Pinpoint the cell where the given text exists, returning its [x, y] midpoint coordinate. 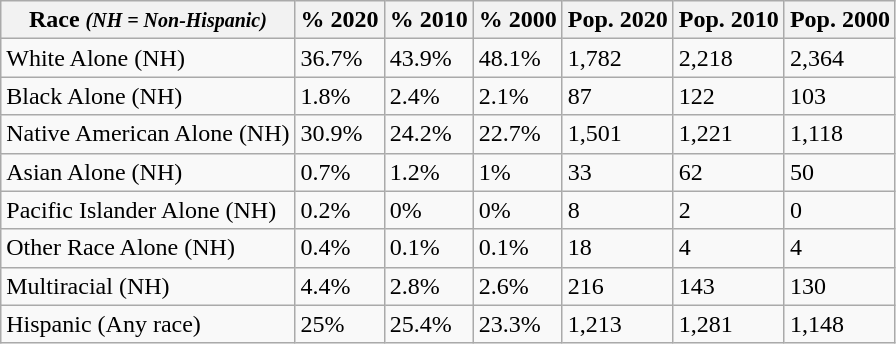
0.7% [340, 172]
1,148 [840, 324]
130 [840, 286]
122 [728, 96]
1,213 [618, 324]
0.2% [340, 210]
1.2% [428, 172]
87 [618, 96]
0.4% [340, 248]
2.4% [428, 96]
Pacific Islander Alone (NH) [148, 210]
Black Alone (NH) [148, 96]
33 [618, 172]
25.4% [428, 324]
White Alone (NH) [148, 58]
% 2020 [340, 20]
2 [728, 210]
Pop. 2010 [728, 20]
4.4% [340, 286]
Hispanic (Any race) [148, 324]
0 [840, 210]
43.9% [428, 58]
30.9% [340, 134]
2.8% [428, 286]
1% [518, 172]
143 [728, 286]
216 [618, 286]
8 [618, 210]
Multiracial (NH) [148, 286]
1,118 [840, 134]
1,281 [728, 324]
2.1% [518, 96]
23.3% [518, 324]
1,221 [728, 134]
25% [340, 324]
Race (NH = Non-Hispanic) [148, 20]
103 [840, 96]
1,782 [618, 58]
18 [618, 248]
24.2% [428, 134]
2,218 [728, 58]
Other Race Alone (NH) [148, 248]
1,501 [618, 134]
% 2010 [428, 20]
1.8% [340, 96]
50 [840, 172]
22.7% [518, 134]
Pop. 2000 [840, 20]
Asian Alone (NH) [148, 172]
62 [728, 172]
2.6% [518, 286]
% 2000 [518, 20]
2,364 [840, 58]
36.7% [340, 58]
48.1% [518, 58]
Native American Alone (NH) [148, 134]
Pop. 2020 [618, 20]
